Locate the cell with the specified text and output its (x, y) center coordinate. 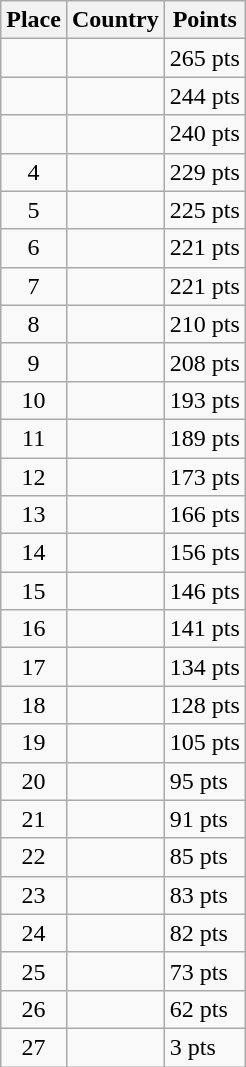
20 (34, 781)
23 (34, 895)
22 (34, 857)
11 (34, 438)
73 pts (204, 971)
19 (34, 743)
265 pts (204, 58)
62 pts (204, 1009)
85 pts (204, 857)
25 (34, 971)
9 (34, 362)
Country (115, 20)
225 pts (204, 210)
21 (34, 819)
Place (34, 20)
82 pts (204, 933)
244 pts (204, 96)
3 pts (204, 1047)
5 (34, 210)
15 (34, 591)
189 pts (204, 438)
Points (204, 20)
128 pts (204, 705)
95 pts (204, 781)
24 (34, 933)
91 pts (204, 819)
83 pts (204, 895)
146 pts (204, 591)
18 (34, 705)
13 (34, 515)
208 pts (204, 362)
16 (34, 629)
229 pts (204, 172)
105 pts (204, 743)
156 pts (204, 553)
210 pts (204, 324)
173 pts (204, 477)
14 (34, 553)
7 (34, 286)
12 (34, 477)
4 (34, 172)
193 pts (204, 400)
10 (34, 400)
240 pts (204, 134)
8 (34, 324)
27 (34, 1047)
17 (34, 667)
166 pts (204, 515)
134 pts (204, 667)
26 (34, 1009)
6 (34, 248)
141 pts (204, 629)
